Provide the [X, Y] coordinate of the cell's center where the given text is located.  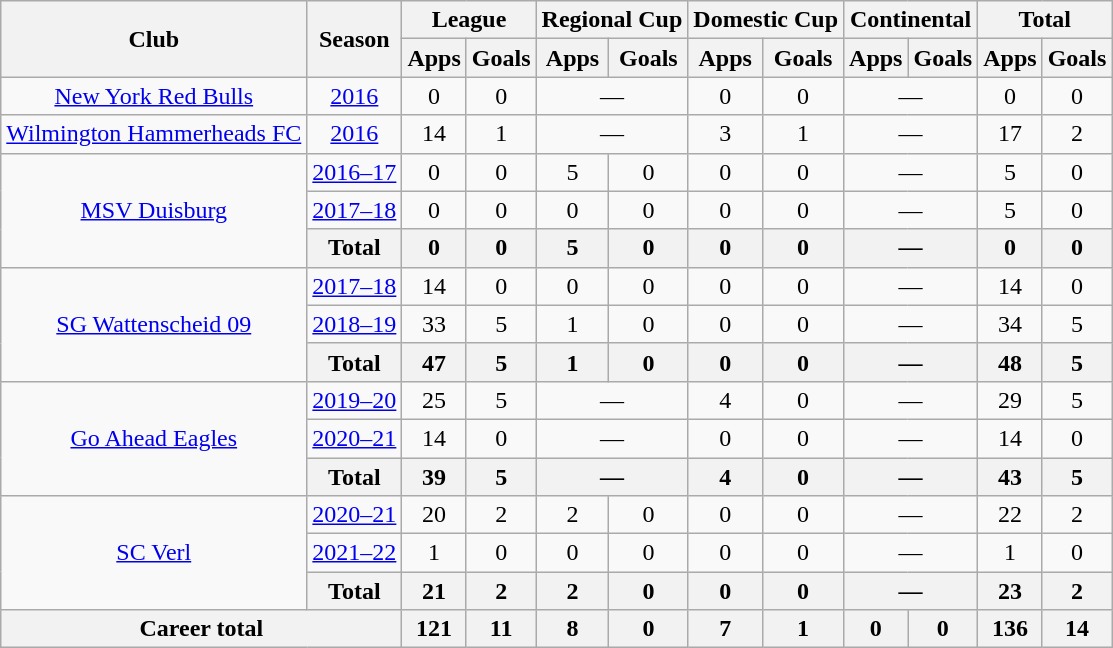
SC Verl [154, 553]
22 [1010, 515]
2018–19 [354, 324]
Club [154, 39]
20 [434, 515]
3 [726, 134]
MSV Duisburg [154, 210]
23 [1010, 591]
Go Ahead Eagles [154, 438]
11 [501, 629]
8 [572, 629]
Domestic Cup [766, 20]
47 [434, 362]
New York Red Bulls [154, 96]
Season [354, 39]
7 [726, 629]
48 [1010, 362]
136 [1010, 629]
SG Wattenscheid 09 [154, 324]
34 [1010, 324]
Continental [911, 20]
2019–20 [354, 400]
25 [434, 400]
2016–17 [354, 172]
39 [434, 477]
121 [434, 629]
43 [1010, 477]
17 [1010, 134]
29 [1010, 400]
21 [434, 591]
Regional Cup [612, 20]
League [469, 20]
Wilmington Hammerheads FC [154, 134]
Career total [202, 629]
33 [434, 324]
2021–22 [354, 553]
